Determine the (x, y) coordinate at the center of the cell enclosing the given text.  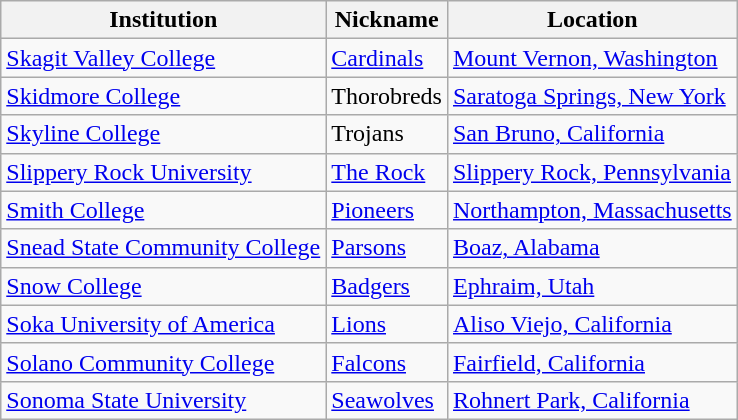
Saratoga Springs, New York (592, 96)
Slippery Rock, Pennsylvania (592, 172)
Ephraim, Utah (592, 286)
The Rock (387, 172)
Aliso Viejo, California (592, 324)
Skidmore College (164, 96)
Nickname (387, 20)
Mount Vernon, Washington (592, 58)
Cardinals (387, 58)
Snow College (164, 286)
Soka University of America (164, 324)
Snead State Community College (164, 248)
Smith College (164, 210)
Thorobreds (387, 96)
Skyline College (164, 134)
Badgers (387, 286)
San Bruno, California (592, 134)
Falcons (387, 362)
Boaz, Alabama (592, 248)
Northampton, Massachusetts (592, 210)
Rohnert Park, California (592, 400)
Fairfield, California (592, 362)
Seawolves (387, 400)
Parsons (387, 248)
Skagit Valley College (164, 58)
Solano Community College (164, 362)
Sonoma State University (164, 400)
Institution (164, 20)
Location (592, 20)
Lions (387, 324)
Pioneers (387, 210)
Slippery Rock University (164, 172)
Trojans (387, 134)
